Pinpoint the cell where the given text exists, returning its [X, Y] midpoint coordinate. 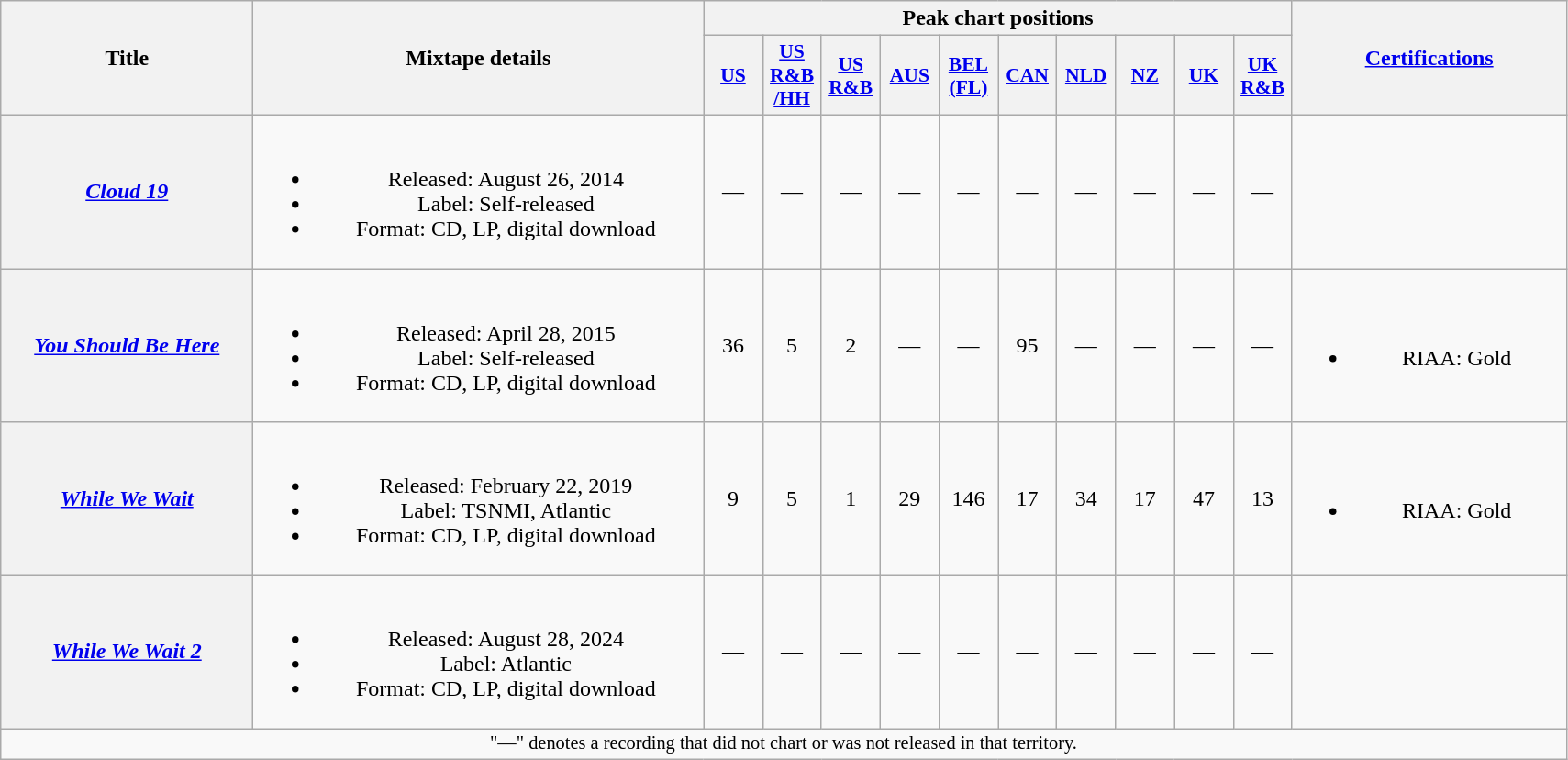
1 [851, 499]
29 [909, 499]
9 [733, 499]
USR&B/HH [792, 75]
"—" denotes a recording that did not chart or was not released in that territory. [784, 744]
Cloud 19 [127, 191]
Released: August 26, 2014Label: Self-releasedFormat: CD, LP, digital download [479, 191]
Released: April 28, 2015Label: Self-releasedFormat: CD, LP, digital download [479, 345]
Title [127, 59]
UK [1204, 75]
USR&B [851, 75]
UKR&B [1262, 75]
Certifications [1429, 59]
146 [968, 499]
Released: February 22, 2019Label: TSNMI, AtlanticFormat: CD, LP, digital download [479, 499]
While We Wait 2 [127, 652]
34 [1086, 499]
Mixtape details [479, 59]
13 [1262, 499]
You Should Be Here [127, 345]
Peak chart positions [998, 18]
47 [1204, 499]
95 [1028, 345]
2 [851, 345]
AUS [909, 75]
36 [733, 345]
Released: August 28, 2024Label: AtlanticFormat: CD, LP, digital download [479, 652]
BEL(FL) [968, 75]
While We Wait [127, 499]
US [733, 75]
NZ [1145, 75]
NLD [1086, 75]
CAN [1028, 75]
